Extract the (X, Y) coordinate from the center of the cell holding the provided text.  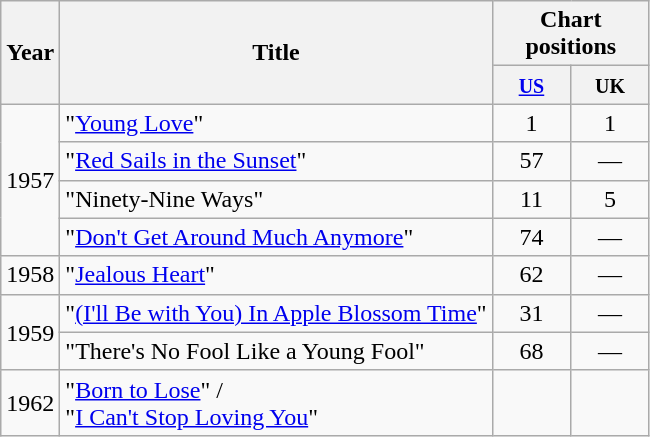
68 (532, 351)
"Young Love" (276, 123)
1959 (30, 332)
UK (610, 85)
"Ninety-Nine Ways" (276, 199)
74 (532, 237)
"(I'll Be with You) In Apple Blossom Time" (276, 313)
"There's No Fool Like a Young Fool" (276, 351)
"Jealous Heart" (276, 275)
US (532, 85)
1957 (30, 180)
11 (532, 199)
31 (532, 313)
1958 (30, 275)
1962 (30, 402)
Title (276, 52)
57 (532, 161)
Year (30, 52)
"Born to Lose" /"I Can't Stop Loving You" (276, 402)
62 (532, 275)
"Don't Get Around Much Anymore" (276, 237)
5 (610, 199)
"Red Sails in the Sunset" (276, 161)
Chart positions (570, 34)
